Identify which cell holds the provided text, then report its [x, y] central coordinate. 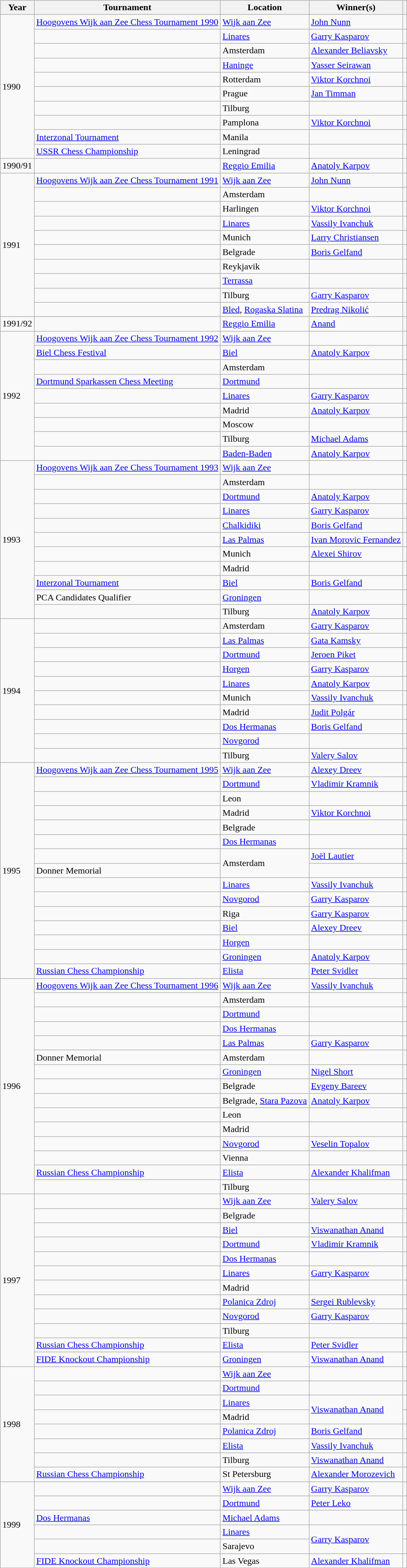
Ivan Morovic Fernandez [356, 540]
Alexander Beliavsky [356, 51]
Terrassa [265, 281]
Peter Leko [356, 1503]
1991/92 [17, 324]
Predrag Nikolić [356, 309]
Jeroen Piket [356, 655]
Reykjavik [265, 266]
Las Vegas [265, 1561]
Judit Polgár [356, 712]
Belgrade, Stara Pazova [265, 1101]
Winner(s) [356, 8]
Harlingen [265, 209]
Haninge [265, 65]
Year [17, 8]
Moscow [265, 425]
Jan Timman [356, 94]
Veselin Topalov [356, 1144]
1991 [17, 245]
Joël Lautier [356, 856]
Prague [265, 94]
Hoogovens Wijk aan Zee Chess Tournament 1992 [127, 338]
1993 [17, 540]
Alexander Morozevich [356, 1474]
Hoogovens Wijk aan Zee Chess Tournament 1991 [127, 180]
Alexei Shirov [356, 554]
Chalkidiki [265, 525]
1999 [17, 1525]
Sergei Rublevsky [356, 1302]
Leningrad [265, 151]
Dortmund Sparkassen Chess Meeting [127, 381]
Hoogovens Wijk aan Zee Chess Tournament 1993 [127, 468]
PCA Candidates Qualifier [127, 597]
Hoogovens Wijk aan Zee Chess Tournament 1996 [127, 985]
Riga [265, 914]
1996 [17, 1086]
1990/91 [17, 165]
Biel Chess Festival [127, 353]
Yasser Seirawan [356, 65]
Vienna [265, 1158]
USSR Chess Championship [127, 151]
Nigel Short [356, 1072]
Manila [265, 137]
Rotterdam [265, 79]
1997 [17, 1280]
Hoogovens Wijk aan Zee Chess Tournament 1995 [127, 770]
Location [265, 8]
St Petersburg [265, 1474]
1995 [17, 871]
Gata Kamsky [356, 640]
1990 [17, 87]
1998 [17, 1424]
Evgeny Bareev [356, 1086]
Baden-Baden [265, 453]
Sarajevo [265, 1546]
Pamplona [265, 122]
Tournament [127, 8]
Bled, Rogaska Slatina [265, 309]
Larry Christiansen [356, 238]
1994 [17, 691]
1992 [17, 396]
Anand [356, 324]
Hoogovens Wijk aan Zee Chess Tournament 1990 [127, 22]
